Capture the cell that displays the provided text and extract its (x, y) central coordinate. 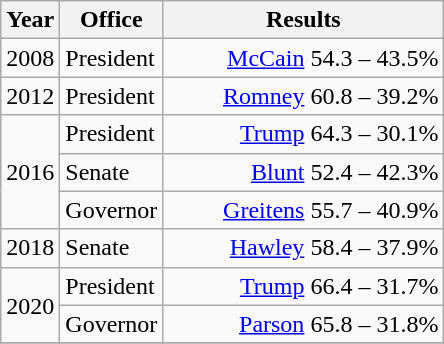
Hawley 58.4 – 37.9% (304, 248)
2020 (30, 305)
2008 (30, 58)
Romney 60.8 – 39.2% (304, 96)
Trump 66.4 – 31.7% (304, 286)
Greitens 55.7 – 40.9% (304, 210)
2012 (30, 96)
Trump 64.3 – 30.1% (304, 134)
Blunt 52.4 – 42.3% (304, 172)
2016 (30, 172)
Results (304, 20)
Parson 65.8 – 31.8% (304, 324)
Office (112, 20)
Year (30, 20)
2018 (30, 248)
McCain 54.3 – 43.5% (304, 58)
